Locate the cell with the specified text and output its (X, Y) center coordinate. 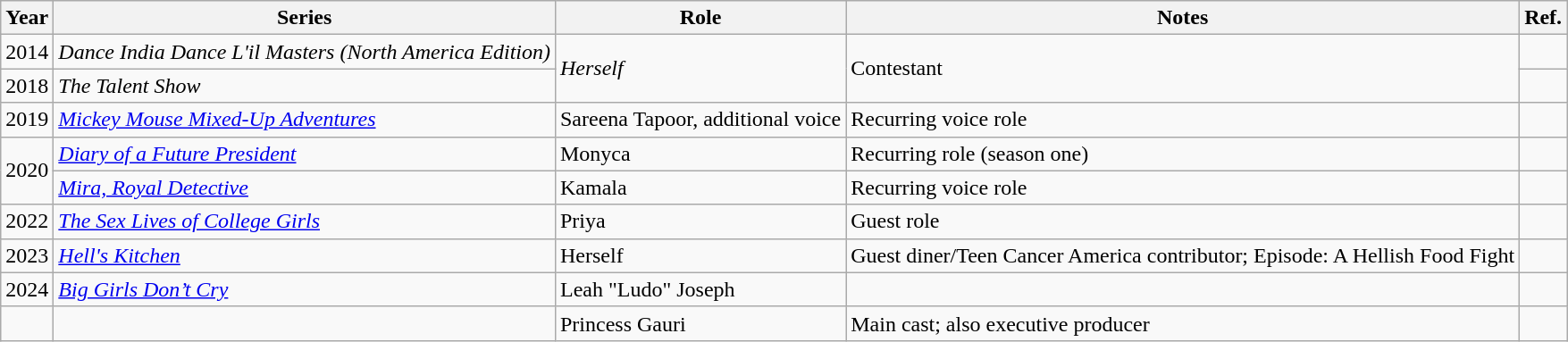
Year (27, 18)
Hell's Kitchen (305, 255)
The Sex Lives of College Girls (305, 221)
Role (700, 18)
2014 (27, 52)
Notes (1183, 18)
Dance India Dance L'il Masters (North America Edition) (305, 52)
Guest diner/Teen Cancer America contributor; Episode: A Hellish Food Fight (1183, 255)
Princess Gauri (700, 323)
2020 (27, 171)
Priya (700, 221)
2023 (27, 255)
Contestant (1183, 69)
2019 (27, 120)
Mira, Royal Detective (305, 188)
Diary of a Future President (305, 154)
Main cast; also executive producer (1183, 323)
2022 (27, 221)
The Talent Show (305, 86)
Monyca (700, 154)
2018 (27, 86)
Mickey Mouse Mixed-Up Adventures (305, 120)
Leah "Ludo" Joseph (700, 289)
Sareena Tapoor, additional voice (700, 120)
Series (305, 18)
Kamala (700, 188)
Ref. (1544, 18)
2024 (27, 289)
Guest role (1183, 221)
Recurring role (season one) (1183, 154)
Big Girls Don’t Cry (305, 289)
